Pinpoint the cell where the given text exists, returning its (X, Y) midpoint coordinate. 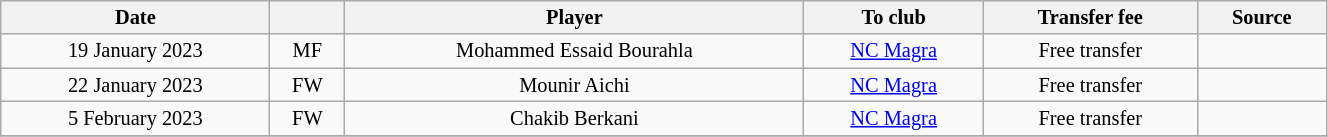
Transfer fee (1090, 17)
Mounir Aichi (574, 85)
Source (1262, 17)
5 February 2023 (136, 118)
MF (308, 51)
To club (894, 17)
Mohammed Essaid Bourahla (574, 51)
Player (574, 17)
19 January 2023 (136, 51)
Date (136, 17)
22 January 2023 (136, 85)
Chakib Berkani (574, 118)
